From the cell containing the given text, extract its center point as (X, Y) coordinate. 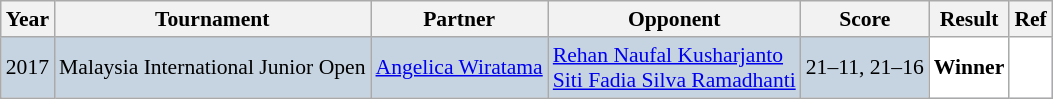
Tournament (212, 19)
Malaysia International Junior Open (212, 68)
2017 (28, 68)
Score (865, 19)
Rehan Naufal Kusharjanto Siti Fadia Silva Ramadhanti (674, 68)
21–11, 21–16 (865, 68)
Year (28, 19)
Ref (1030, 19)
Result (970, 19)
Opponent (674, 19)
Angelica Wiratama (458, 68)
Partner (458, 19)
Winner (970, 68)
